Search for the cell housing the specified text and yield its [X, Y] center coordinate. 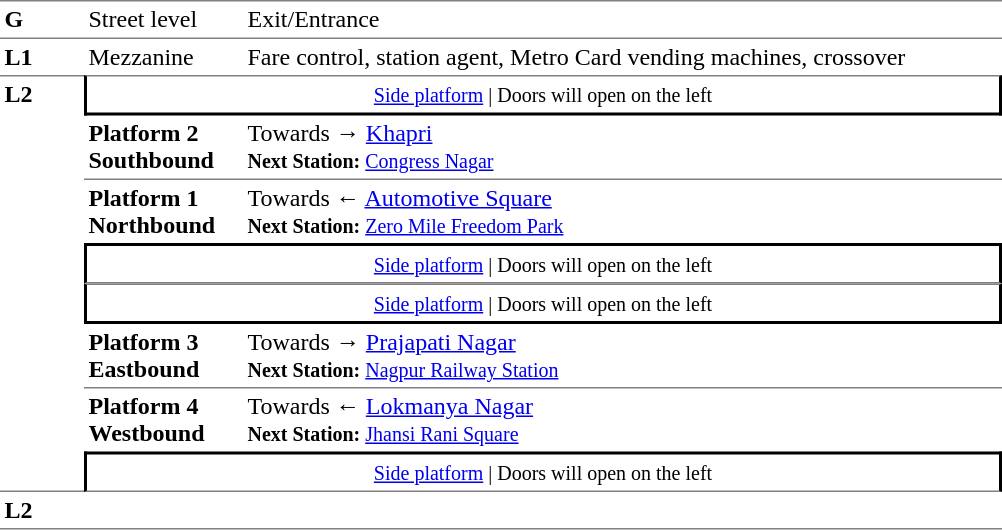
Towards ← Lokmanya NagarNext Station: Jhansi Rani Square [622, 420]
L1 [42, 57]
Towards → Prajapati NagarNext Station: Nagpur Railway Station [622, 356]
Fare control, station agent, Metro Card vending machines, crossover [622, 57]
Mezzanine [164, 57]
G [42, 20]
Platform 3Eastbound [164, 356]
Towards ← Automotive SquareNext Station: Zero Mile Freedom Park [622, 212]
Towards → KhapriNext Station: Congress Nagar [622, 148]
Platform 4Westbound [164, 420]
Platform 2Southbound [164, 148]
Street level [164, 20]
Platform 1Northbound [164, 212]
Exit/Entrance [622, 20]
